From the cell containing the given text, extract its center point as [X, Y] coordinate. 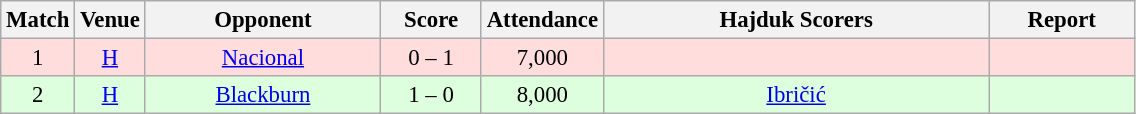
0 – 1 [432, 58]
1 – 0 [432, 95]
Report [1062, 20]
Opponent [263, 20]
Ibričić [796, 95]
2 [38, 95]
Blackburn [263, 95]
1 [38, 58]
Attendance [542, 20]
Score [432, 20]
Nacional [263, 58]
7,000 [542, 58]
8,000 [542, 95]
Hajduk Scorers [796, 20]
Venue [110, 20]
Match [38, 20]
